Capture the cell that displays the provided text and extract its [x, y] central coordinate. 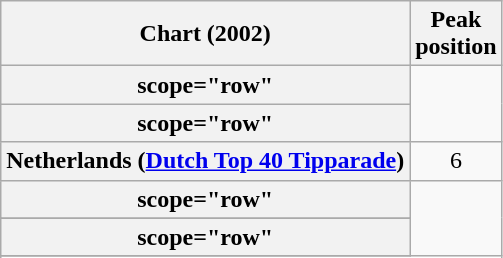
Peakposition [456, 34]
6 [456, 161]
Chart (2002) [206, 34]
Netherlands (Dutch Top 40 Tipparade) [206, 161]
